Detect which cell encompasses the target text, then output its [X, Y] center coordinate. 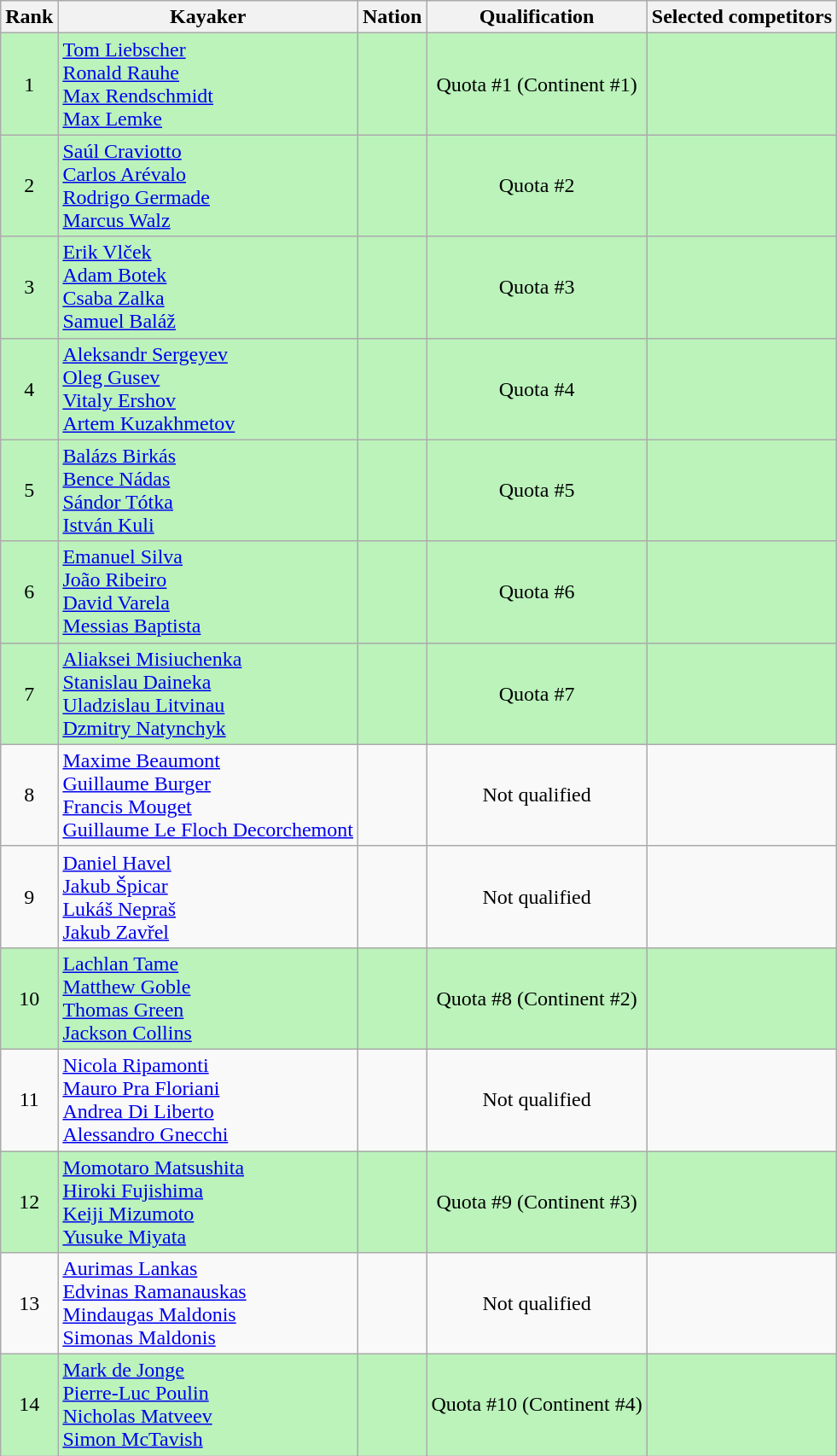
Kayaker [208, 17]
Quota #10 (Continent #4) [537, 1405]
Aurimas LankasEdvinas RamanauskasMindaugas MaldonisSimonas Maldonis [208, 1304]
Aleksandr SergeyevOleg GusevVitaly ErshovArtem Kuzakhmetov [208, 389]
Lachlan TameMatthew GobleThomas GreenJackson Collins [208, 999]
Quota #5 [537, 490]
11 [29, 1099]
Erik VlčekAdam BotekCsaba ZalkaSamuel Baláž [208, 287]
Quota #2 [537, 186]
13 [29, 1304]
Saúl CraviottoCarlos ArévaloRodrigo GermadeMarcus Walz [208, 186]
2 [29, 186]
8 [29, 795]
Quota #8 (Continent #2) [537, 999]
Selected competitors [741, 17]
Daniel HavelJakub ŠpicarLukáš NeprašJakub Zavřel [208, 896]
Mark de JongePierre-Luc PoulinNicholas MatveevSimon McTavish [208, 1405]
Momotaro MatsushitaHiroki FujishimaKeiji MizumotoYusuke Miyata [208, 1202]
Maxime BeaumontGuillaume BurgerFrancis MougetGuillaume Le Floch Decorchemont [208, 795]
3 [29, 287]
10 [29, 999]
Tom LiebscherRonald RauheMax RendschmidtMax Lemke [208, 84]
Emanuel SilvaJoão RibeiroDavid VarelaMessias Baptista [208, 592]
Qualification [537, 17]
6 [29, 592]
7 [29, 693]
Aliaksei MisiuchenkaStanislau DainekaUladzislau LitvinauDzmitry Natynchyk [208, 693]
Quota #7 [537, 693]
1 [29, 84]
Quota #4 [537, 389]
Nation [392, 17]
Rank [29, 17]
14 [29, 1405]
Quota #6 [537, 592]
Quota #9 (Continent #3) [537, 1202]
Nicola RipamontiMauro Pra FlorianiAndrea Di LibertoAlessandro Gnecchi [208, 1099]
Balázs BirkásBence NádasSándor TótkaIstván Kuli [208, 490]
Quota #1 (Continent #1) [537, 84]
4 [29, 389]
Quota #3 [537, 287]
9 [29, 896]
5 [29, 490]
12 [29, 1202]
